Identify which cell holds the provided text, then report its [x, y] central coordinate. 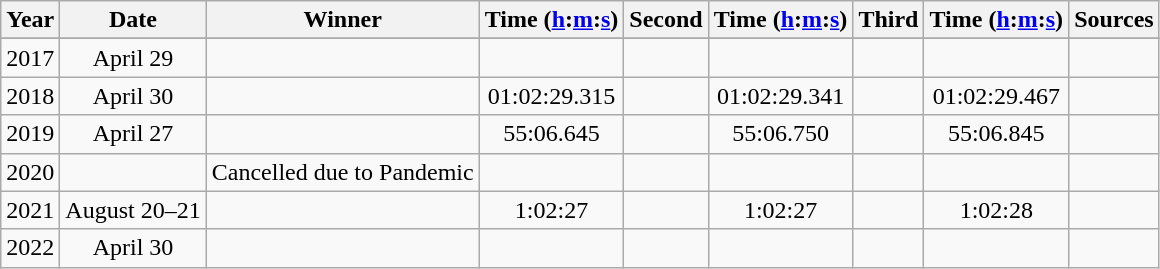
Cancelled due to Pandemic [342, 172]
55:06.645 [552, 134]
April 27 [133, 134]
55:06.845 [996, 134]
Third [888, 20]
Second [666, 20]
01:02:29.467 [996, 96]
2021 [30, 210]
2022 [30, 248]
55:06.750 [780, 134]
Date [133, 20]
2019 [30, 134]
Sources [1114, 20]
01:02:29.315 [552, 96]
2018 [30, 96]
August 20–21 [133, 210]
Winner [342, 20]
April 29 [133, 58]
1:02:28 [996, 210]
2017 [30, 58]
2020 [30, 172]
01:02:29.341 [780, 96]
Year [30, 20]
